Identify which cell holds the provided text, then report its (X, Y) central coordinate. 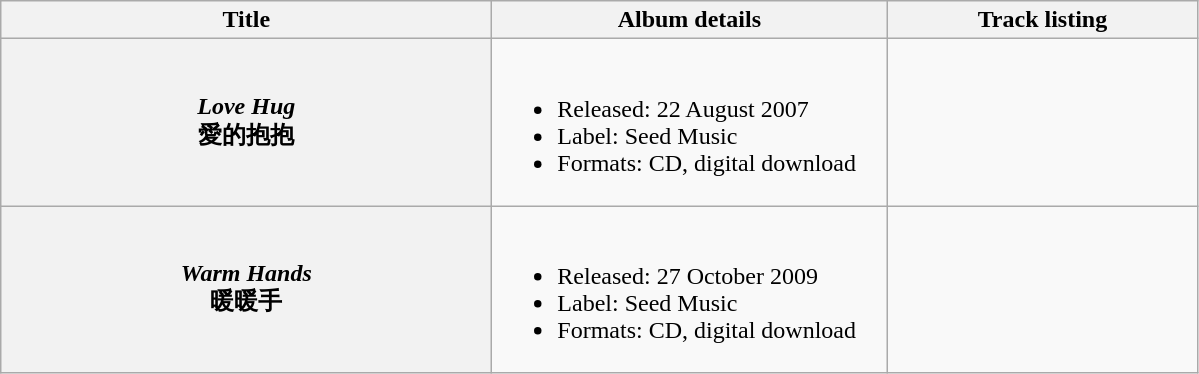
Track listing (1042, 20)
Released: 22 August 2007Label: Seed MusicFormats: CD, digital download (690, 122)
Album details (690, 20)
Warm Hands 暖暖手 (246, 290)
Released: 27 October 2009Label: Seed MusicFormats: CD, digital download (690, 290)
Love Hug 愛的抱抱 (246, 122)
Title (246, 20)
